Return (x, y) of the center of cell containing provided text 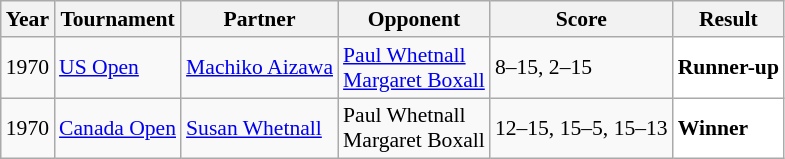
Runner-up (728, 68)
Opponent (414, 19)
Partner (260, 19)
8–15, 2–15 (582, 68)
Result (728, 19)
Susan Whetnall (260, 128)
Canada Open (118, 128)
Year (28, 19)
Machiko Aizawa (260, 68)
Tournament (118, 19)
12–15, 15–5, 15–13 (582, 128)
US Open (118, 68)
Score (582, 19)
Winner (728, 128)
